Find where the given text appears and provide that cell's center as [X, Y] coordinate. 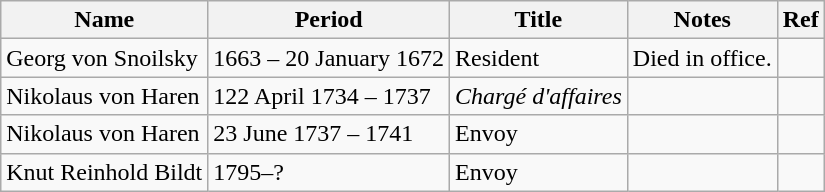
Ref [800, 20]
Knut Reinhold Bildt [104, 172]
122 April 1734 – 1737 [329, 96]
Notes [702, 20]
Name [104, 20]
Chargé d'affaires [539, 96]
Georg von Snoilsky [104, 58]
Resident [539, 58]
1663 – 20 January 1672 [329, 58]
Died in office. [702, 58]
23 June 1737 – 1741 [329, 134]
1795–? [329, 172]
Title [539, 20]
Period [329, 20]
